Detect which cell encompasses the target text, then output its [x, y] center coordinate. 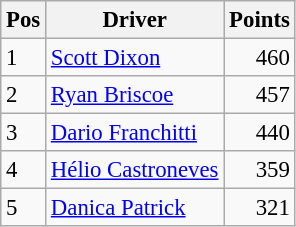
440 [260, 133]
321 [260, 208]
1 [24, 58]
Dario Franchitti [135, 133]
Driver [135, 20]
4 [24, 170]
Danica Patrick [135, 208]
460 [260, 58]
5 [24, 208]
3 [24, 133]
Scott Dixon [135, 58]
Ryan Briscoe [135, 95]
359 [260, 170]
Hélio Castroneves [135, 170]
Pos [24, 20]
Points [260, 20]
2 [24, 95]
457 [260, 95]
